Detect which cell encompasses the target text, then output its [X, Y] center coordinate. 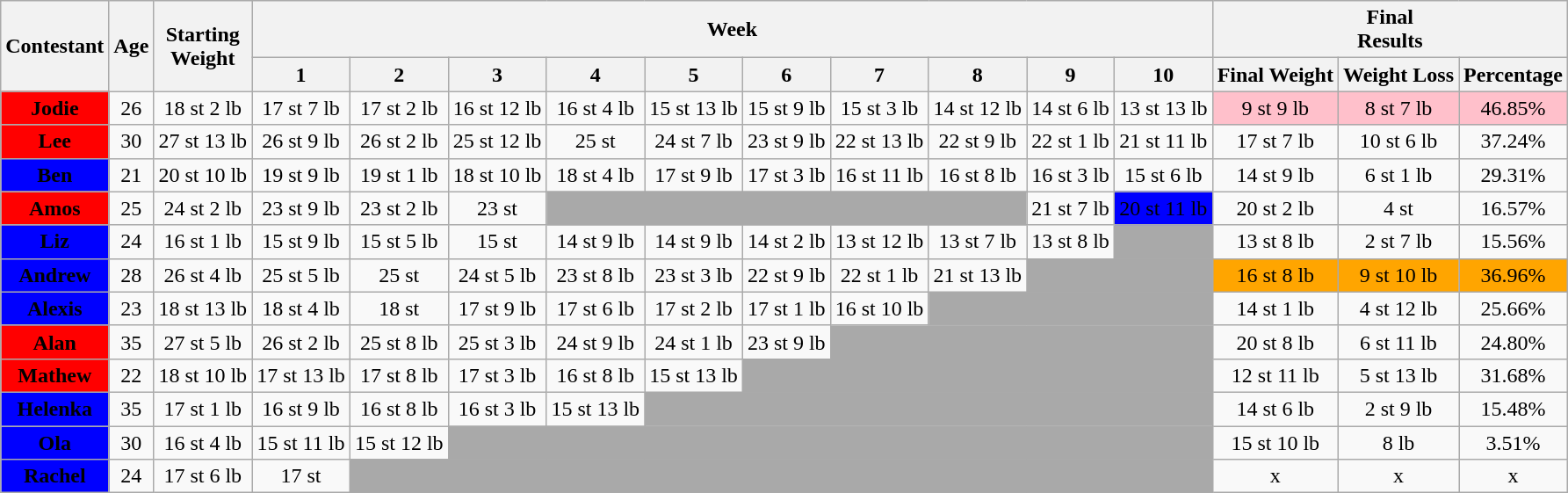
16 st 11 lb [879, 175]
25 st 8 lb [399, 342]
15.48% [1514, 409]
FinalResults [1390, 30]
7 [879, 75]
19 st 9 lb [301, 175]
19 st 1 lb [399, 175]
Amos [54, 208]
23 st 3 lb [694, 275]
27 st 5 lb [203, 342]
Week [733, 30]
15 st 5 lb [399, 242]
28 [132, 275]
15 st [497, 242]
13 st 12 lb [879, 242]
25 st 5 lb [301, 275]
14 st 2 lb [786, 242]
16 st 12 lb [497, 108]
15 st 6 lb [1163, 175]
Contestant [54, 46]
2 st 9 lb [1398, 409]
5 [694, 75]
Alexis [54, 308]
9 st 10 lb [1398, 275]
6 [786, 75]
15 st 3 lb [879, 108]
24 st 5 lb [497, 275]
10 [1163, 75]
16 st 9 lb [301, 409]
Weight Loss [1398, 75]
5 st 13 lb [1398, 375]
25 st 3 lb [497, 342]
27 st 13 lb [203, 141]
15 st 12 lb [399, 442]
24 st 7 lb [694, 141]
14 st 12 lb [978, 108]
20 st 10 lb [203, 175]
24.80% [1514, 342]
20 st 8 lb [1275, 342]
21 st 13 lb [978, 275]
24 st 1 lb [694, 342]
21 st 7 lb [1071, 208]
10 st 6 lb [1398, 141]
23 st 2 lb [399, 208]
16 st 1 lb [203, 242]
13 st 7 lb [978, 242]
Andrew [54, 275]
Age [132, 46]
Liz [54, 242]
StartingWeight [203, 46]
9 [1071, 75]
15 st 11 lb [301, 442]
2 st 7 lb [1398, 242]
23 st 8 lb [596, 275]
14 st 1 lb [1275, 308]
8 [978, 75]
Mathew [54, 375]
46.85% [1514, 108]
15 st 10 lb [1275, 442]
Final Weight [1275, 75]
18 st 13 lb [203, 308]
31.68% [1514, 375]
6 st 1 lb [1398, 175]
37.24% [1514, 141]
15.56% [1514, 242]
23 st [497, 208]
9 st 9 lb [1275, 108]
18 st [399, 308]
2 [399, 75]
22 st 13 lb [879, 141]
24 st 9 lb [596, 342]
18 st 2 lb [203, 108]
Percentage [1514, 75]
Helenka [54, 409]
6 st 11 lb [1398, 342]
26 [132, 108]
24 st 2 lb [203, 208]
23 [132, 308]
17 st 8 lb [399, 375]
Ben [54, 175]
25 [132, 208]
4 [596, 75]
20 st 11 lb [1163, 208]
3 [497, 75]
20 st 2 lb [1275, 208]
1 [301, 75]
17 st [301, 476]
26 st 4 lb [203, 275]
8 lb [1398, 442]
29.31% [1514, 175]
3.51% [1514, 442]
Alan [54, 342]
36.96% [1514, 275]
16.57% [1514, 208]
Rachel [54, 476]
4 st 12 lb [1398, 308]
4 st [1398, 208]
26 st 9 lb [301, 141]
25 st 12 lb [497, 141]
Ola [54, 442]
16 st 10 lb [879, 308]
17 st 13 lb [301, 375]
12 st 11 lb [1275, 375]
21 [132, 175]
21 st 11 lb [1163, 141]
13 st 13 lb [1163, 108]
Lee [54, 141]
8 st 7 lb [1398, 108]
25.66% [1514, 308]
Jodie [54, 108]
22 [132, 375]
